From the cell containing the given text, extract its center point as (X, Y) coordinate. 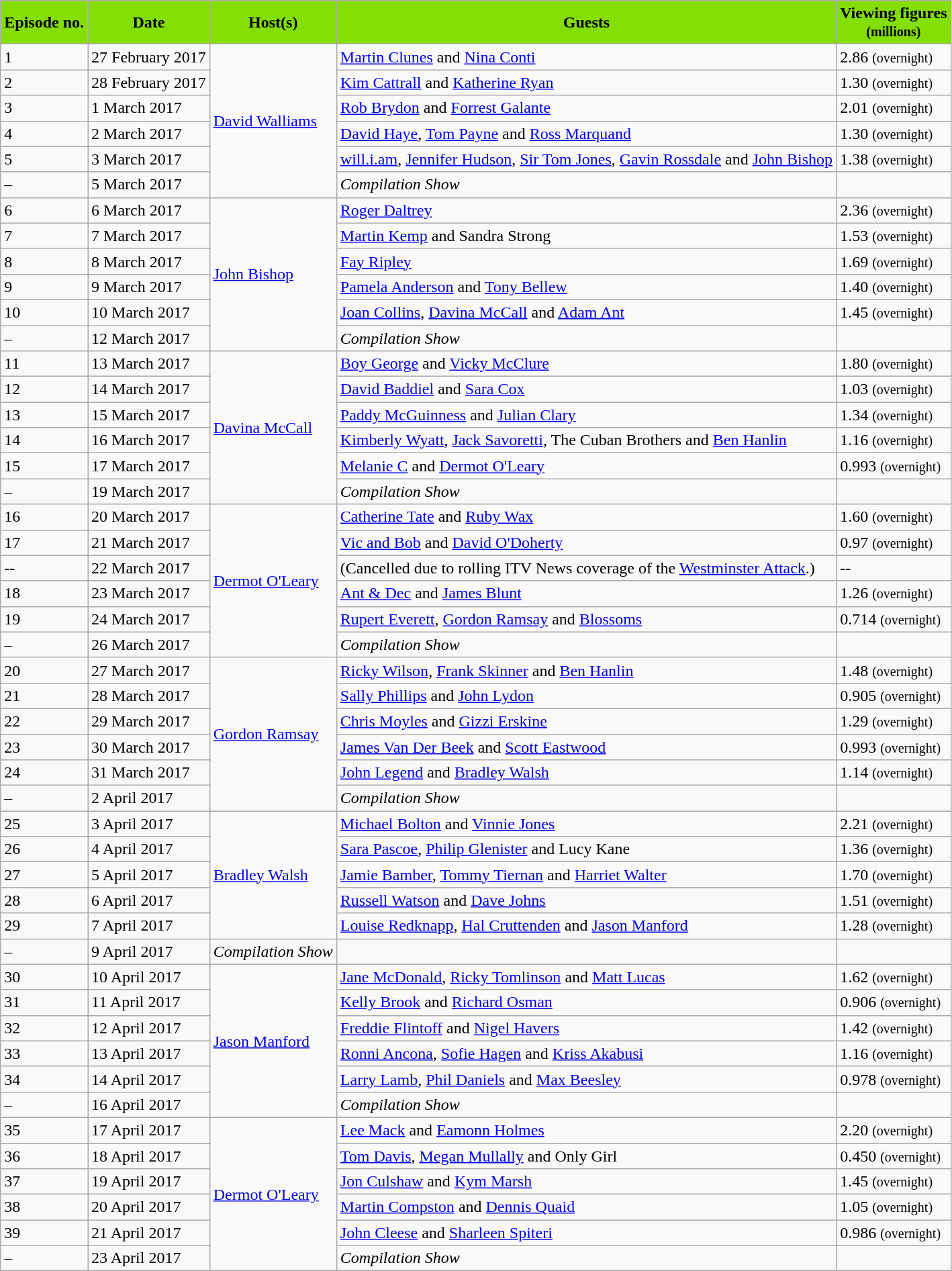
36 (44, 1156)
1.14 (overnight) (894, 773)
1.40 (overnight) (894, 287)
Guests (586, 23)
25 (44, 824)
1.53 (overnight) (894, 236)
7 April 2017 (149, 926)
Jon Culshaw and Kym Marsh (586, 1182)
10 (44, 312)
Date (149, 23)
21 (44, 696)
Viewing figures(millions) (894, 23)
12 March 2017 (149, 338)
23 April 2017 (149, 1258)
Boy George and Vicky McClure (586, 364)
1.05 (overnight) (894, 1207)
17 April 2017 (149, 1130)
12 (44, 389)
2.20 (overnight) (894, 1130)
30 (44, 977)
Melanie C and Dermot O'Leary (586, 466)
Russell Watson and Dave Johns (586, 900)
1.34 (overnight) (894, 415)
16 April 2017 (149, 1104)
14 (44, 440)
Tom Davis, Megan Mullally and Only Girl (586, 1156)
Joan Collins, Davina McCall and Adam Ant (586, 312)
Episode no. (44, 23)
David Haye, Tom Payne and Ross Marquand (586, 134)
15 (44, 466)
37 (44, 1182)
27 (44, 875)
16 March 2017 (149, 440)
6 April 2017 (149, 900)
Jane McDonald, Ricky Tomlinson and Matt Lucas (586, 977)
23 (44, 747)
22 March 2017 (149, 568)
7 March 2017 (149, 236)
9 (44, 287)
1.36 (overnight) (894, 849)
4 April 2017 (149, 849)
Martin Compston and Dennis Quaid (586, 1207)
1.38 (overnight) (894, 159)
Ricky Wilson, Frank Skinner and Ben Hanlin (586, 670)
8 March 2017 (149, 261)
2 (44, 83)
24 March 2017 (149, 619)
John Cleese and Sharleen Spiteri (586, 1233)
35 (44, 1130)
will.i.am, Jennifer Hudson, Sir Tom Jones, Gavin Rossdale and John Bishop (586, 159)
39 (44, 1233)
0.978 (overnight) (894, 1079)
11 (44, 364)
John Bishop (273, 274)
4 (44, 134)
15 March 2017 (149, 415)
30 March 2017 (149, 747)
26 (44, 849)
20 April 2017 (149, 1207)
23 March 2017 (149, 594)
3 March 2017 (149, 159)
2.86 (overnight) (894, 57)
2 March 2017 (149, 134)
1.60 (overnight) (894, 517)
Martin Clunes and Nina Conti (586, 57)
Davina McCall (273, 428)
3 April 2017 (149, 824)
1.69 (overnight) (894, 261)
Larry Lamb, Phil Daniels and Max Beesley (586, 1079)
5 April 2017 (149, 875)
0.905 (overnight) (894, 696)
1.70 (overnight) (894, 875)
8 (44, 261)
0.450 (overnight) (894, 1156)
18 (44, 594)
27 February 2017 (149, 57)
2.01 (overnight) (894, 108)
31 March 2017 (149, 773)
0.986 (overnight) (894, 1233)
1 March 2017 (149, 108)
0.97 (overnight) (894, 543)
David Walliams (273, 121)
21 April 2017 (149, 1233)
1.62 (overnight) (894, 977)
33 (44, 1053)
20 March 2017 (149, 517)
16 (44, 517)
Fay Ripley (586, 261)
Host(s) (273, 23)
13 April 2017 (149, 1053)
13 March 2017 (149, 364)
5 (44, 159)
10 April 2017 (149, 977)
Bradley Walsh (273, 875)
26 March 2017 (149, 645)
Lee Mack and Eamonn Holmes (586, 1130)
20 (44, 670)
11 April 2017 (149, 1002)
19 April 2017 (149, 1182)
18 April 2017 (149, 1156)
6 March 2017 (149, 210)
Kim Cattrall and Katherine Ryan (586, 83)
1.80 (overnight) (894, 364)
Sally Phillips and John Lydon (586, 696)
Gordon Ramsay (273, 734)
1.03 (overnight) (894, 389)
29 (44, 926)
David Baddiel and Sara Cox (586, 389)
24 (44, 773)
Freddie Flintoff and Nigel Havers (586, 1028)
34 (44, 1079)
1.28 (overnight) (894, 926)
17 (44, 543)
0.714 (overnight) (894, 619)
Kimberly Wyatt, Jack Savoretti, The Cuban Brothers and Ben Hanlin (586, 440)
Catherine Tate and Ruby Wax (586, 517)
32 (44, 1028)
10 March 2017 (149, 312)
19 (44, 619)
Paddy McGuinness and Julian Clary (586, 415)
38 (44, 1207)
Chris Moyles and Gizzi Erskine (586, 721)
31 (44, 1002)
1.51 (overnight) (894, 900)
13 (44, 415)
Sara Pascoe, Philip Glenister and Lucy Kane (586, 849)
James Van Der Beek and Scott Eastwood (586, 747)
21 March 2017 (149, 543)
0.906 (overnight) (894, 1002)
9 April 2017 (149, 951)
Jamie Bamber, Tommy Tiernan and Harriet Walter (586, 875)
19 March 2017 (149, 491)
Michael Bolton and Vinnie Jones (586, 824)
28 (44, 900)
7 (44, 236)
28 March 2017 (149, 696)
Ant & Dec and James Blunt (586, 594)
6 (44, 210)
2.21 (overnight) (894, 824)
2.36 (overnight) (894, 210)
12 April 2017 (149, 1028)
3 (44, 108)
Ronni Ancona, Sofie Hagen and Kriss Akabusi (586, 1053)
Kelly Brook and Richard Osman (586, 1002)
1.48 (overnight) (894, 670)
Louise Redknapp, Hal Cruttenden and Jason Manford (586, 926)
5 March 2017 (149, 185)
29 March 2017 (149, 721)
1.26 (overnight) (894, 594)
27 March 2017 (149, 670)
Rupert Everett, Gordon Ramsay and Blossoms (586, 619)
Rob Brydon and Forrest Galante (586, 108)
Vic and Bob and David O'Doherty (586, 543)
22 (44, 721)
2 April 2017 (149, 798)
1.42 (overnight) (894, 1028)
Jason Manford (273, 1041)
John Legend and Bradley Walsh (586, 773)
1 (44, 57)
17 March 2017 (149, 466)
9 March 2017 (149, 287)
Pamela Anderson and Tony Bellew (586, 287)
Martin Kemp and Sandra Strong (586, 236)
Roger Daltrey (586, 210)
14 April 2017 (149, 1079)
(Cancelled due to rolling ITV News coverage of the Westminster Attack.) (586, 568)
14 March 2017 (149, 389)
1.29 (overnight) (894, 721)
28 February 2017 (149, 83)
